Search for the cell housing the specified text and yield its [x, y] center coordinate. 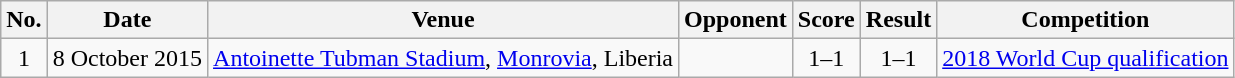
Score [826, 20]
No. [24, 20]
Antoinette Tubman Stadium, Monrovia, Liberia [444, 58]
2018 World Cup qualification [1086, 58]
1 [24, 58]
8 October 2015 [127, 58]
Opponent [736, 20]
Venue [444, 20]
Result [898, 20]
Competition [1086, 20]
Date [127, 20]
